Scan for the cell matching the given text and deliver its (X, Y) coordinate at center. 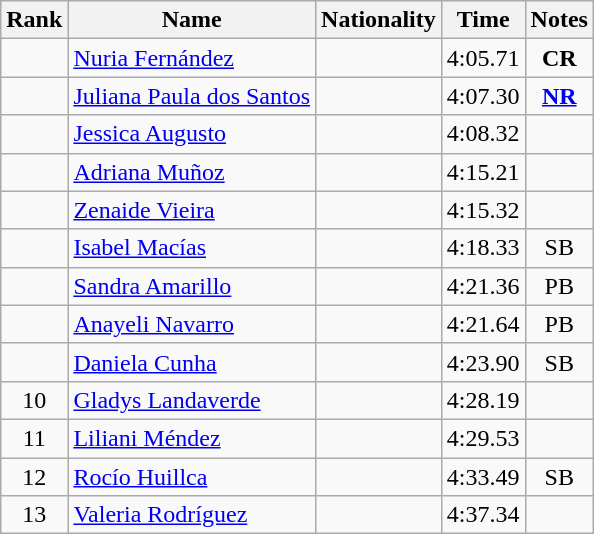
4:21.36 (483, 286)
4:15.32 (483, 210)
Adriana Muñoz (192, 172)
4:07.30 (483, 96)
4:18.33 (483, 248)
Nuria Fernández (192, 58)
4:33.49 (483, 477)
4:28.19 (483, 400)
Zenaide Vieira (192, 210)
Gladys Landaverde (192, 400)
CR (559, 58)
Nationality (379, 20)
13 (34, 515)
Time (483, 20)
Rank (34, 20)
Isabel Macías (192, 248)
Sandra Amarillo (192, 286)
Name (192, 20)
Liliani Méndez (192, 438)
Valeria Rodríguez (192, 515)
NR (559, 96)
12 (34, 477)
4:23.90 (483, 362)
Daniela Cunha (192, 362)
10 (34, 400)
4:15.21 (483, 172)
4:05.71 (483, 58)
Anayeli Navarro (192, 324)
Jessica Augusto (192, 134)
Juliana Paula dos Santos (192, 96)
Notes (559, 20)
11 (34, 438)
4:08.32 (483, 134)
4:37.34 (483, 515)
Rocío Huillca (192, 477)
4:29.53 (483, 438)
4:21.64 (483, 324)
